Find where the given text appears and provide that cell's center as (x, y) coordinate. 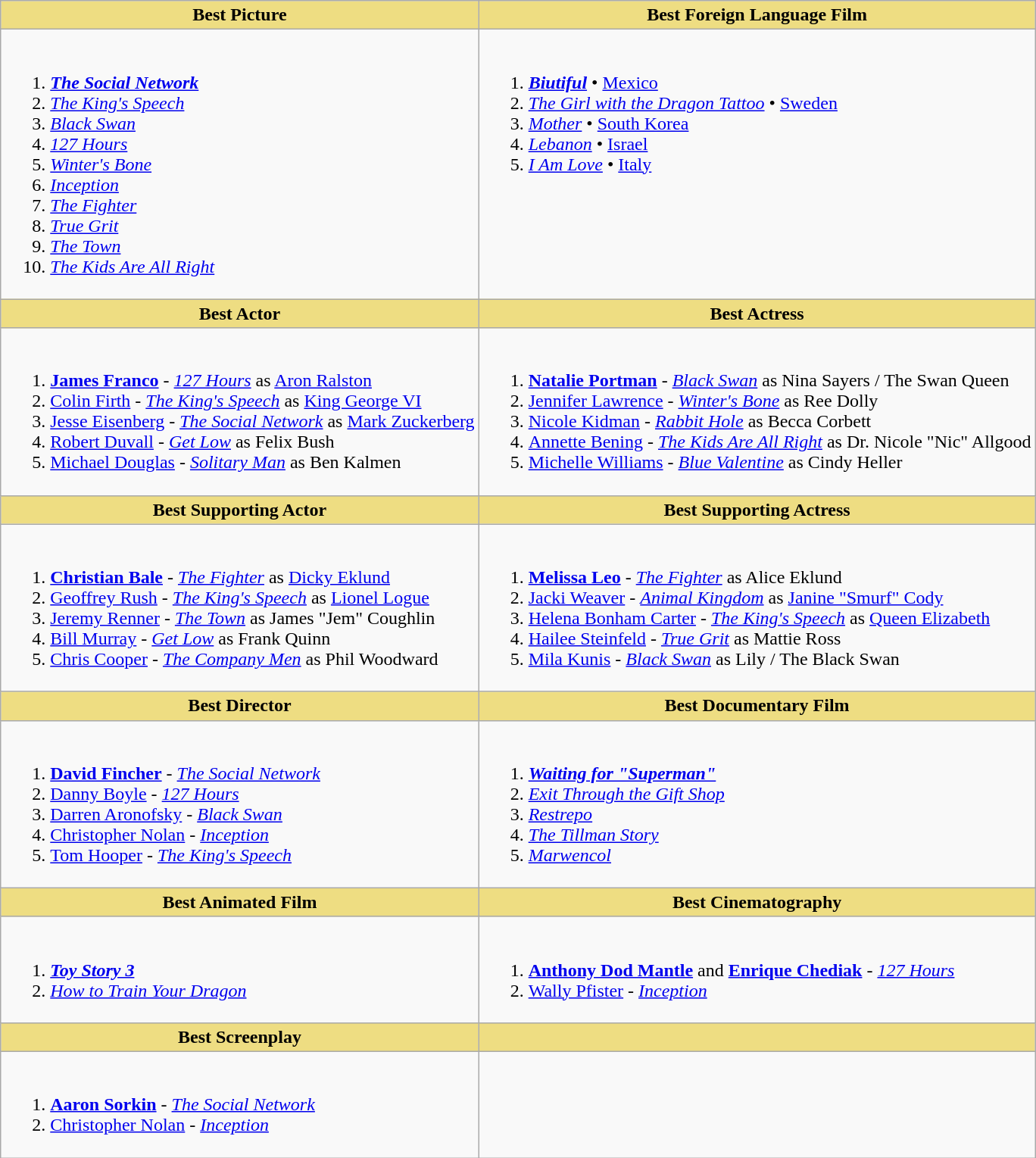
David Fincher - The Social NetworkDanny Boyle - 127 HoursDarren Aronofsky - Black SwanChristopher Nolan - InceptionTom Hooper - The King's Speech (239, 804)
Best Actor (239, 314)
Waiting for "Superman"Exit Through the Gift ShopRestrepoThe Tillman StoryMarwencol (757, 804)
Best Cinematography (757, 902)
Best Picture (239, 15)
Best Supporting Actress (757, 510)
Best Foreign Language Film (757, 15)
Anthony Dod Mantle and Enrique Chediak - 127 HoursWally Pfister - Inception (757, 969)
Best Screenplay (239, 1037)
Best Actress (757, 314)
Best Supporting Actor (239, 510)
Aaron Sorkin - The Social NetworkChristopher Nolan - Inception (239, 1104)
The Social NetworkThe King's SpeechBlack Swan127 HoursWinter's BoneInceptionThe FighterTrue GritThe TownThe Kids Are All Right (239, 164)
Best Director (239, 706)
Best Documentary Film (757, 706)
Toy Story 3How to Train Your Dragon (239, 969)
Best Animated Film (239, 902)
Biutiful • MexicoThe Girl with the Dragon Tattoo • SwedenMother • South KoreaLebanon • IsraelI Am Love • Italy (757, 164)
